Provide the (x, y) coordinate of the cell's center where the given text is located.  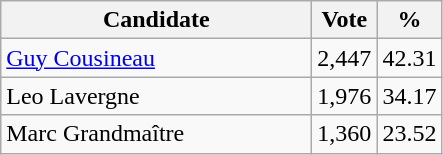
Guy Cousineau (156, 58)
34.17 (410, 96)
23.52 (410, 134)
2,447 (344, 58)
Marc Grandmaître (156, 134)
% (410, 20)
1,976 (344, 96)
42.31 (410, 58)
Vote (344, 20)
Candidate (156, 20)
1,360 (344, 134)
Leo Lavergne (156, 96)
